Locate the cell with the specified text and output its (x, y) center coordinate. 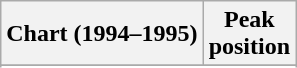
Peakposition (249, 34)
Chart (1994–1995) (102, 34)
